Determine the (X, Y) coordinate at the center of the cell enclosing the given text.  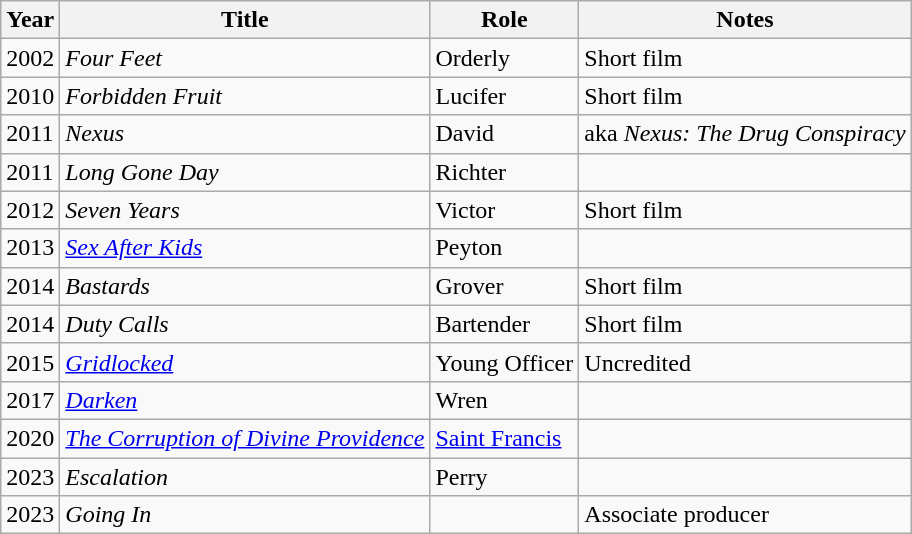
Sex After Kids (245, 248)
Nexus (245, 134)
Title (245, 20)
Role (504, 20)
Darken (245, 400)
Notes (745, 20)
Year (30, 20)
Duty Calls (245, 324)
2015 (30, 362)
Forbidden Fruit (245, 96)
The Corruption of Divine Providence (245, 438)
Grover (504, 286)
Seven Years (245, 210)
Uncredited (745, 362)
Bastards (245, 286)
2010 (30, 96)
Escalation (245, 477)
Victor (504, 210)
Wren (504, 400)
Associate producer (745, 515)
Perry (504, 477)
2013 (30, 248)
aka Nexus: The Drug Conspiracy (745, 134)
2017 (30, 400)
Peyton (504, 248)
Four Feet (245, 58)
Going In (245, 515)
Saint Francis (504, 438)
Bartender (504, 324)
2020 (30, 438)
Young Officer (504, 362)
Long Gone Day (245, 172)
Lucifer (504, 96)
Orderly (504, 58)
2012 (30, 210)
2002 (30, 58)
Richter (504, 172)
Gridlocked (245, 362)
David (504, 134)
